Detect which cell encompasses the target text, then output its [x, y] center coordinate. 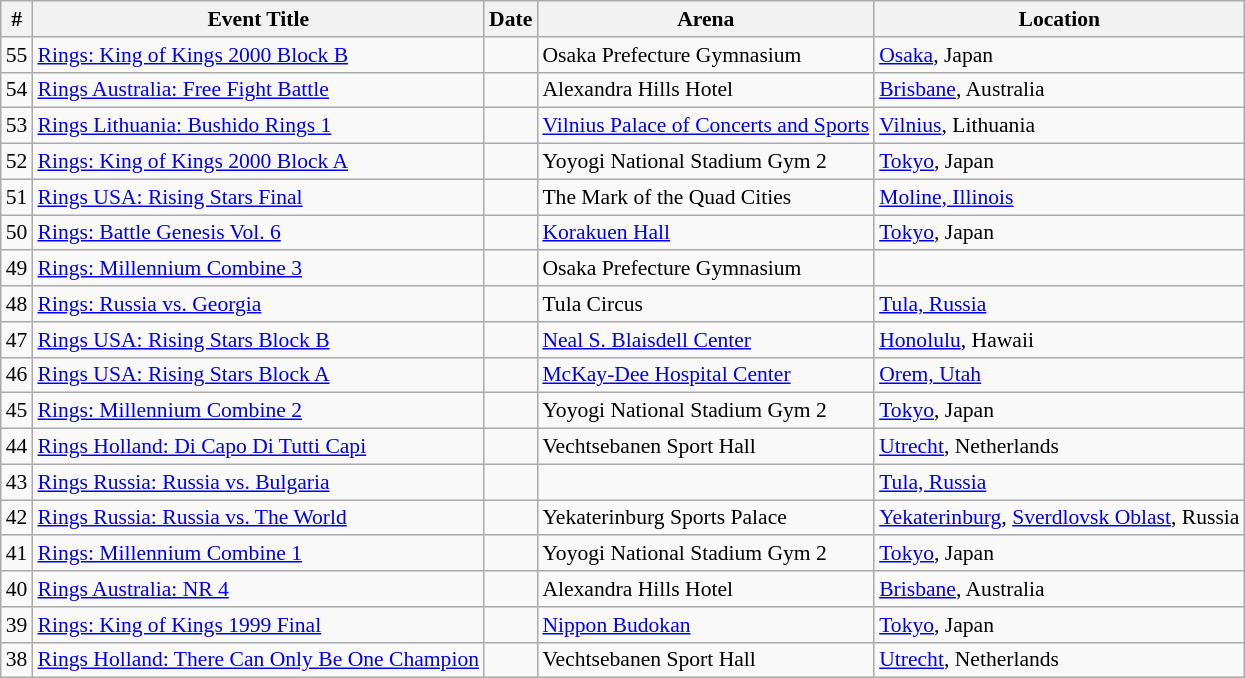
49 [17, 269]
Rings: Millennium Combine 1 [258, 554]
46 [17, 375]
Honolulu, Hawaii [1059, 340]
Orem, Utah [1059, 375]
39 [17, 625]
# [17, 19]
Rings: Millennium Combine 2 [258, 411]
The Mark of the Quad Cities [706, 197]
47 [17, 340]
Yekaterinburg, Sverdlovsk Oblast, Russia [1059, 518]
Rings Lithuania: Bushido Rings 1 [258, 126]
43 [17, 482]
Event Title [258, 19]
41 [17, 554]
52 [17, 162]
Vilnius, Lithuania [1059, 126]
Vilnius Palace of Concerts and Sports [706, 126]
Date [510, 19]
Arena [706, 19]
Neal S. Blaisdell Center [706, 340]
Rings USA: Rising Stars Final [258, 197]
Rings: King of Kings 2000 Block B [258, 55]
Rings Australia: NR 4 [258, 589]
Rings: Battle Genesis Vol. 6 [258, 233]
Rings Holland: There Can Only Be One Champion [258, 660]
45 [17, 411]
Osaka, Japan [1059, 55]
Rings: King of Kings 2000 Block A [258, 162]
Yekaterinburg Sports Palace [706, 518]
Rings Russia: Russia vs. The World [258, 518]
Rings Australia: Free Fight Battle [258, 90]
53 [17, 126]
54 [17, 90]
Rings: Millennium Combine 3 [258, 269]
55 [17, 55]
44 [17, 447]
Rings: King of Kings 1999 Final [258, 625]
Rings Holland: Di Capo Di Tutti Capi [258, 447]
Rings USA: Rising Stars Block B [258, 340]
40 [17, 589]
Rings USA: Rising Stars Block A [258, 375]
Location [1059, 19]
Rings Russia: Russia vs. Bulgaria [258, 482]
48 [17, 304]
Nippon Budokan [706, 625]
Rings: Russia vs. Georgia [258, 304]
38 [17, 660]
Korakuen Hall [706, 233]
Tula Circus [706, 304]
50 [17, 233]
51 [17, 197]
Moline, Illinois [1059, 197]
42 [17, 518]
McKay-Dee Hospital Center [706, 375]
